Return the (X, Y) coordinate for the center point of the cell that contains the specified text.  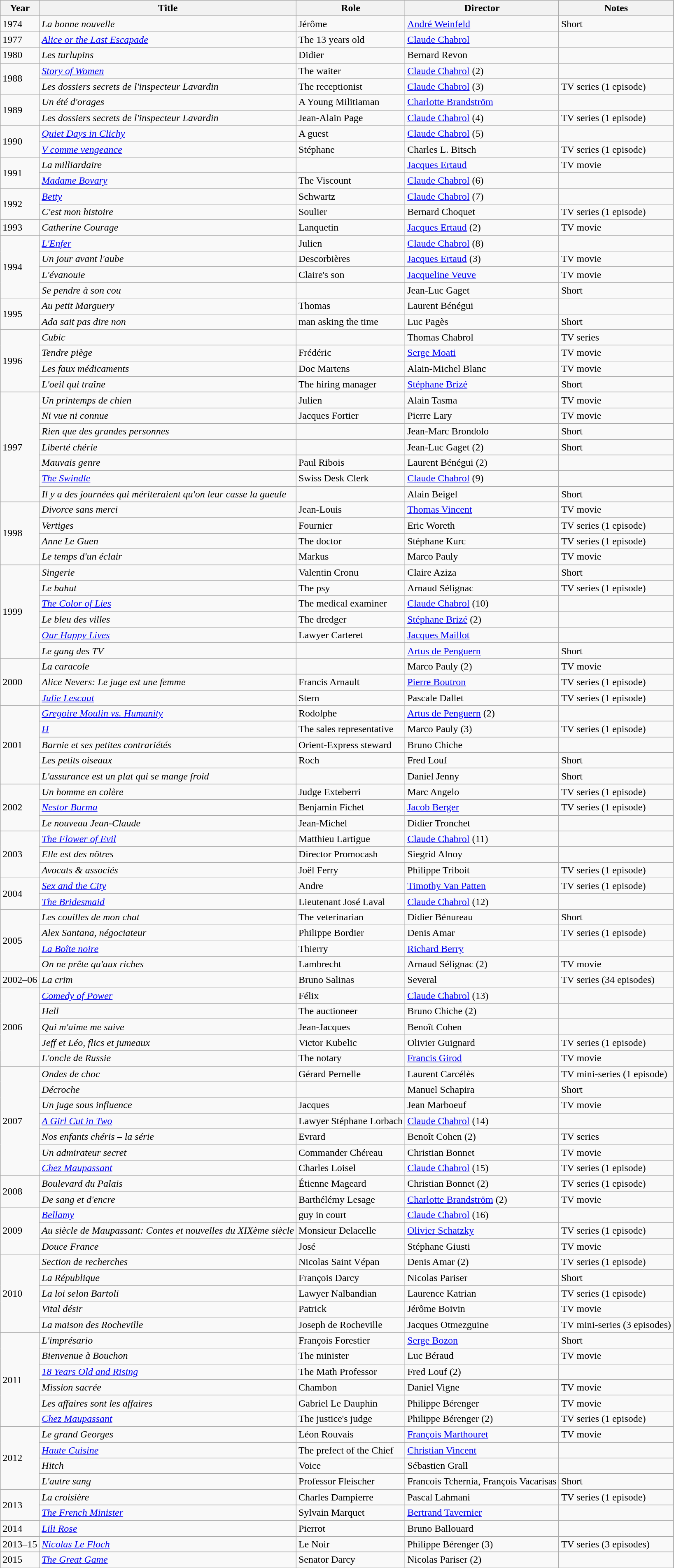
Alice Nevers: Le juge est une femme (168, 682)
Paul Ribois (350, 463)
Fred Louf (482, 761)
Au petit Marguery (168, 306)
Avocats & associés (168, 870)
Jean-Jacques (350, 1027)
Le grand Georges (168, 1434)
Serge Bozon (482, 1340)
L'Enfer (168, 243)
Pascal Lahmani (482, 1497)
Le nouveau Jean-Claude (168, 823)
Claire's son (350, 275)
Le bahut (168, 588)
1988 (20, 79)
Claude Chabrol (5) (482, 133)
Jean-Marc Brondolo (482, 431)
Section de recherches (168, 1262)
Pierrot (350, 1528)
Nicolas Le Floch (168, 1544)
Artus de Penguern (482, 651)
Il y a des journées qui mériteraient qu'on leur casse la gueule (168, 494)
The Color of Lies (168, 604)
Ni vue ni connue (168, 415)
Les faux médicaments (168, 369)
1989 (20, 110)
Laurent Carcélès (482, 1074)
Bruno Ballouard (482, 1528)
Laurent Bénégui (482, 306)
The French Minister (168, 1513)
Joseph de Rocheville (350, 1325)
2012 (20, 1458)
Joël Ferry (350, 870)
Olivier Schatzky (482, 1231)
La bonne nouvelle (168, 24)
Daniel Jenny (482, 776)
Richard Berry (482, 948)
La crim (168, 980)
Eric Woreth (482, 525)
La Boîte noire (168, 948)
Role (350, 8)
Philippe Bérenger (3) (482, 1544)
Claude Chabrol (2) (482, 71)
La croisière (168, 1497)
Monsieur Delacelle (350, 1231)
Divorce sans merci (168, 510)
Luc Pagès (482, 322)
Les turlupins (168, 55)
François Darcy (350, 1278)
The medical examiner (350, 604)
Quiet Days in Clichy (168, 133)
Boulevard du Palais (168, 1183)
The psy (350, 588)
The minister (350, 1356)
TV series (3 episodes) (616, 1544)
Timothy Van Patten (482, 886)
Jacques Maillot (482, 635)
Fournier (350, 525)
Le Noir (350, 1544)
2011 (20, 1379)
Philippe Bordier (350, 933)
Alain-Michel Blanc (482, 369)
Alice or the Last Escapade (168, 40)
Elle est des nôtres (168, 854)
2009 (20, 1231)
Year (20, 8)
José (350, 1246)
Frédéric (350, 353)
The Flower of Evil (168, 839)
Un jour avant l'aube (168, 259)
Catherine Courage (168, 228)
Arnaud Sélignac (2) (482, 964)
A Young Militiaman (350, 102)
Olivier Guignard (482, 1043)
The Math Professor (350, 1372)
Julie Lescaut (168, 698)
Nicolas Pariser (2) (482, 1560)
Jacques Ertaud (2) (482, 228)
2015 (20, 1560)
TV mini-series (1 episode) (616, 1074)
TV mini-series (3 episodes) (616, 1325)
Étienne Mageard (350, 1183)
Singerie (168, 572)
Senator Darcy (350, 1560)
The hiring manager (350, 384)
Title (168, 8)
Sylvain Marquet (350, 1513)
Christian Bonnet (482, 1152)
Bruno Chiche (2) (482, 1011)
H (168, 729)
The Great Game (168, 1560)
Marco Pauly (3) (482, 729)
Alain Beigel (482, 494)
Bruno Salinas (350, 980)
Un été d'orages (168, 102)
Pierre Boutron (482, 682)
Matthieu Lartigue (350, 839)
Claude Chabrol (3) (482, 86)
Claude Chabrol (7) (482, 196)
Stéphane Brizé (2) (482, 619)
Mission sacrée (168, 1387)
Victor Kubelic (350, 1043)
Lambrecht (350, 964)
Francois Tchernia, François Vacarisas (482, 1482)
Jean-Luc Gaget (2) (482, 447)
Madame Bovary (168, 180)
Voice (350, 1466)
The notary (350, 1058)
L'oncle de Russie (168, 1058)
Se pendre à son cou (168, 290)
L'oeil qui traîne (168, 384)
Jacques Otmezguine (482, 1325)
Christian Vincent (482, 1450)
Lawyer Nalbandian (350, 1293)
Didier (350, 55)
Claude Chabrol (12) (482, 901)
Story of Women (168, 71)
2010 (20, 1293)
Christian Bonnet (2) (482, 1183)
Didier Bénureau (482, 917)
Charles Loisel (350, 1168)
Nestor Burma (168, 807)
Chambon (350, 1387)
La caracole (168, 666)
Qui m'aime me suive (168, 1027)
2007 (20, 1121)
Jérôme (350, 24)
Pascale Dallet (482, 698)
2013 (20, 1505)
Laurence Katrian (482, 1293)
Bellamy (168, 1215)
The Swindle (168, 478)
Philippe Bérenger (482, 1403)
Bernard Choquet (482, 212)
Manuel Schapira (482, 1090)
1994 (20, 267)
Marco Pauly (482, 557)
Comedy of Power (168, 996)
Thomas Chabrol (482, 337)
De sang et d'encre (168, 1199)
The veterinarian (350, 917)
Andre (350, 886)
C'est mon histoire (168, 212)
Hitch (168, 1466)
Francis Arnault (350, 682)
Claude Chabrol (11) (482, 839)
The Bridesmaid (168, 901)
2004 (20, 894)
Claude Chabrol (14) (482, 1121)
Philippe Triboit (482, 870)
Les affaires sont les affaires (168, 1403)
Gabriel Le Dauphin (350, 1403)
Léon Rouvais (350, 1434)
Alain Tasma (482, 400)
1996 (20, 361)
Gregoire Moulin vs. Humanity (168, 714)
On ne prête qu'aux riches (168, 964)
Charles Dampierre (350, 1497)
1974 (20, 24)
2005 (20, 940)
2002–06 (20, 980)
L'assurance est un plat qui se mange froid (168, 776)
Serge Moati (482, 353)
2013–15 (20, 1544)
Nicolas Pariser (482, 1278)
Nicolas Saint Vépan (350, 1262)
L'évanouie (168, 275)
Liberté chérie (168, 447)
Claude Chabrol (15) (482, 1168)
La République (168, 1278)
2002 (20, 807)
Bienvenue à Bouchon (168, 1356)
Thomas Vincent (482, 510)
Anne Le Guen (168, 541)
Un homme en colère (168, 792)
La milliardaire (168, 165)
Stern (350, 698)
Notes (616, 8)
Patrick (350, 1309)
Ada sait pas dire non (168, 322)
Professor Fleischer (350, 1482)
Claude Chabrol (10) (482, 604)
Sébastien Grall (482, 1466)
The doctor (350, 541)
Artus de Penguern (2) (482, 714)
The dredger (350, 619)
1993 (20, 228)
Au siècle de Maupassant: Contes et nouvelles du XIXème siècle (168, 1231)
Francis Girod (482, 1058)
18 Years Old and Rising (168, 1372)
Valentin Cronu (350, 572)
2008 (20, 1191)
1995 (20, 314)
Marc Angelo (482, 792)
Fred Louf (2) (482, 1372)
Haute Cuisine (168, 1450)
Le bleu des villes (168, 619)
Rodolphe (350, 714)
Le gang des TV (168, 651)
Betty (168, 196)
Jean-Michel (350, 823)
Jacques Ertaud (3) (482, 259)
Douce France (168, 1246)
Siegrid Alnoy (482, 854)
La loi selon Bartoli (168, 1293)
Les petits oiseaux (168, 761)
Lieutenant José Laval (350, 901)
François Forestier (350, 1340)
François Marthouret (482, 1434)
Décroche (168, 1090)
Laurent Bénégui (2) (482, 463)
Arnaud Sélignac (482, 588)
Lawyer Stéphane Lorbach (350, 1121)
The prefect of the Chief (350, 1450)
Barthélémy Lesage (350, 1199)
Jeff et Léo, flics et jumeaux (168, 1043)
Descorbières (350, 259)
Daniel Vigne (482, 1387)
Nos enfants chéris – la série (168, 1136)
The auctioneer (350, 1011)
Claude Chabrol (482, 40)
La maison des Rocheville (168, 1325)
Mauvais genre (168, 463)
Claude Chabrol (4) (482, 118)
Benjamin Fichet (350, 807)
Ondes de choc (168, 1074)
Stéphane Brizé (482, 384)
Several (482, 980)
Jérôme Boivin (482, 1309)
Denis Amar (482, 933)
Tendre piège (168, 353)
The Viscount (350, 180)
Benoît Cohen (2) (482, 1136)
Claude Chabrol (9) (482, 478)
A guest (350, 133)
Bernard Revon (482, 55)
1997 (20, 447)
1992 (20, 204)
Our Happy Lives (168, 635)
Lili Rose (168, 1528)
1991 (20, 173)
Charles L. Bitsch (482, 149)
Evrard (350, 1136)
Sex and the City (168, 886)
Stéphane Kurc (482, 541)
2006 (20, 1027)
2000 (20, 682)
Luc Béraud (482, 1356)
Jacob Berger (482, 807)
Rien que des grandes personnes (168, 431)
1980 (20, 55)
Philippe Bérenger (2) (482, 1419)
2001 (20, 745)
Soulier (350, 212)
2003 (20, 854)
Un admirateur secret (168, 1152)
1977 (20, 40)
Claude Chabrol (16) (482, 1215)
Félix (350, 996)
Jacqueline Veuve (482, 275)
Bruno Chiche (482, 745)
Denis Amar (2) (482, 1262)
Alex Santana, négociateur (168, 933)
Gérard Pernelle (350, 1074)
Markus (350, 557)
The waiter (350, 71)
Jean-Alain Page (350, 118)
Bertrand Tavernier (482, 1513)
The receptionist (350, 86)
Barnie et ses petites contrariétés (168, 745)
Director Promocash (350, 854)
Schwartz (350, 196)
Hell (168, 1011)
Didier Tronchet (482, 823)
Un printemps de chien (168, 400)
Un juge sous influence (168, 1105)
TV series (34 episodes) (616, 980)
Charlotte Brandström (2) (482, 1199)
Lawyer Carteret (350, 635)
The 13 years old (350, 40)
2014 (20, 1528)
Le temps d'un éclair (168, 557)
L'imprésario (168, 1340)
1998 (20, 533)
Charlotte Brandström (482, 102)
Jean Marboeuf (482, 1105)
1990 (20, 141)
The justice's judge (350, 1419)
Claude Chabrol (13) (482, 996)
Stéphane (350, 149)
Marco Pauly (2) (482, 666)
Roch (350, 761)
man asking the time (350, 322)
André Weinfeld (482, 24)
The sales representative (350, 729)
Doc Martens (350, 369)
Director (482, 8)
Orient-Express steward (350, 745)
Thierry (350, 948)
Swiss Desk Clerk (350, 478)
Jacques (350, 1105)
Commander Chéreau (350, 1152)
Cubic (168, 337)
Lanquetin (350, 228)
L'autre sang (168, 1482)
Stéphane Giusti (482, 1246)
Judge Exteberri (350, 792)
Pierre Lary (482, 415)
Vertiges (168, 525)
Les couilles de mon chat (168, 917)
V comme vengeance (168, 149)
Jean-Louis (350, 510)
Claude Chabrol (8) (482, 243)
Jean-Luc Gaget (482, 290)
Claude Chabrol (6) (482, 180)
Jacques Fortier (350, 415)
Jacques Ertaud (482, 165)
Thomas (350, 306)
guy in court (350, 1215)
Claire Aziza (482, 572)
Benoît Cohen (482, 1027)
1999 (20, 611)
Vital désir (168, 1309)
A Girl Cut in Two (168, 1121)
